From the cell containing the given text, extract its center point as [x, y] coordinate. 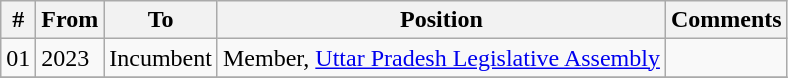
From [70, 20]
To [161, 20]
Comments [726, 20]
Member, Uttar Pradesh Legislative Assembly [441, 58]
2023 [70, 58]
01 [18, 58]
Incumbent [161, 58]
Position [441, 20]
# [18, 20]
